Output the [x, y] coordinate of the center of the cell containing the given text.  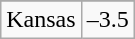
–3.5 [108, 20]
Kansas [41, 20]
